Extract the (X, Y) coordinate from the center of the cell holding the provided text.  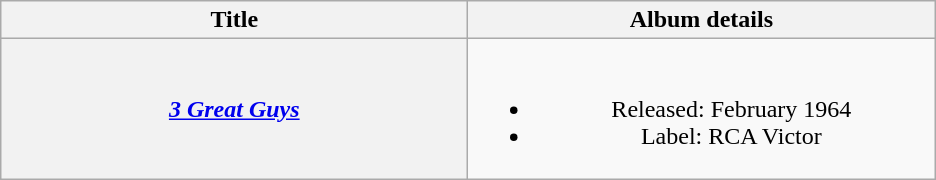
Released: February 1964Label: RCA Victor (702, 109)
3 Great Guys (234, 109)
Album details (702, 20)
Title (234, 20)
